Locate the cell with the specified text and output its [X, Y] center coordinate. 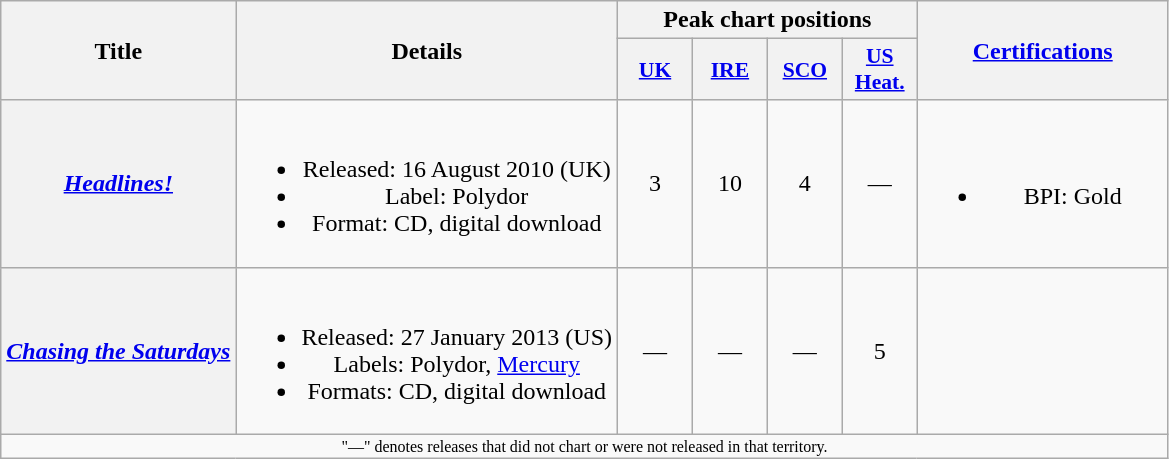
3 [656, 184]
5 [880, 350]
USHeat. [880, 70]
10 [730, 184]
SCO [804, 70]
IRE [730, 70]
4 [804, 184]
Details [427, 50]
Chasing the Saturdays [118, 350]
Title [118, 50]
Certifications [1042, 50]
Released: 27 January 2013 (US)Labels: Polydor, MercuryFormats: CD, digital download [427, 350]
"—" denotes releases that did not chart or were not released in that territory. [584, 446]
Headlines! [118, 184]
BPI: Gold [1042, 184]
Peak chart positions [768, 20]
Released: 16 August 2010 (UK)Label: PolydorFormat: CD, digital download [427, 184]
UK [656, 70]
